Determine the [X, Y] coordinate at the center of the cell enclosing the given text.  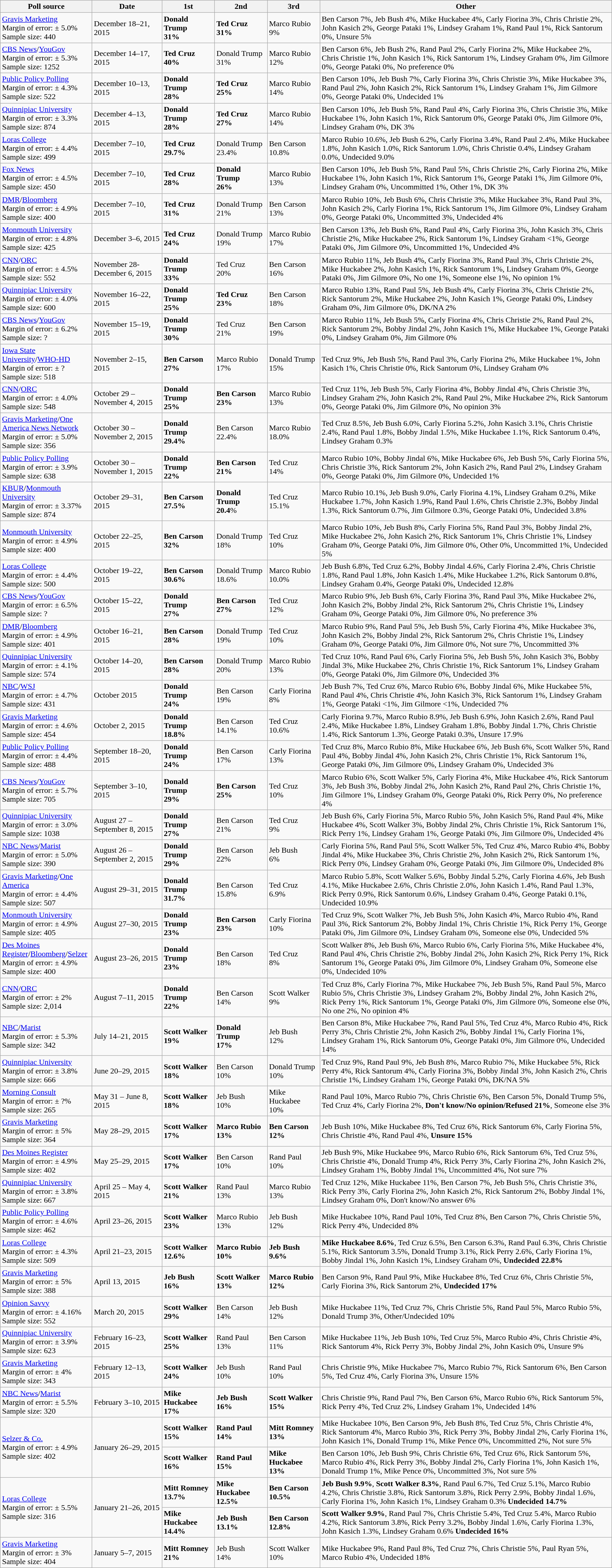
Carly Fiorina10% [294, 924]
October 19–22, 2015 [127, 575]
Ted Cruz8% [294, 958]
Ted Cruz6.9% [294, 890]
NBC News/MaristMargin of error: ± 5.5% Sample size: 320 [46, 1402]
June 20–29, 2015 [127, 1071]
August 7–11, 2015 [127, 998]
Des Moines RegisterMargin of error: ± 4.9% Sample size: 402 [46, 1161]
Ted Cruz27% [241, 118]
Poll source [46, 7]
Ben Carson 9%, Rand Paul 9%, Mike Huckabee 8%, Ted Cruz 6%, Chris Christie 5%, Carly Fiorina 3%, Rick Santorum 2%, Undecided 17% [466, 1281]
Scott Walker13% [241, 1281]
Ted Cruz20% [241, 269]
Donald Trump10% [294, 1071]
February 3–10, 2015 [127, 1402]
Quinnipiac UniversityMargin of error: ± 3.8% Sample size: 666 [46, 1071]
Gravis Marketing/One AmericaMargin of error: ± 4.4% Sample size: 507 [46, 890]
Donald Trump18% [241, 540]
August 29–31, 2015 [127, 890]
October 29 – November 4, 2015 [127, 398]
Mike Huckabee 11%, Ted Cruz 7%, Chris Christie 5%, Rand Paul 5%, Marco Rubio 5%, Donald Trump 3%, Other/Undecided 10% [466, 1312]
March 20, 2015 [127, 1312]
Quinnipiac UniversityMargin of error: ± 3.3% Sample size: 874 [46, 118]
Mitt Romney13.7% [188, 1492]
Loras CollegeMargin of error: ± 5.5% Sample size: 316 [46, 1507]
October 30 – November 1, 2015 [127, 467]
Gravis MarketingMargin of error: ± 5% Sample size: 388 [46, 1281]
Donald Trump26% [241, 178]
CNN/ORCMargin of error: ± 4.0% Sample size: 548 [46, 398]
CBS News/YouGovMargin of error: ± 6.5% Sample size: ? [46, 605]
Scott Walker9% [294, 998]
KBUR/Monmouth UniversityMargin of error: ± 3.37% Sample size: 874 [46, 502]
Marco Rubio18.0% [294, 432]
Ben Carson12% [294, 1131]
Donald Trump33% [188, 269]
Scott Walker21% [188, 1191]
Ben Carson27.5% [188, 502]
April 23–26, 2015 [127, 1221]
1st [188, 7]
CBS News/YouGovMargin of error: ± 5.3% Sample size: 1252 [46, 58]
Jeb Bush14% [241, 1553]
November 15–19, 2015 [127, 329]
Ben Carson15.8% [241, 890]
April 21–23, 2015 [127, 1251]
DMR/BloombergMargin of error: ± 4.9% Sample size: 400 [46, 208]
Chris Christie 9%, Mike Huckabee 7%, Marco Rubio 7%, Rick Santorum 6%, Ben Carson 5%, Ted Cruz 4%, Carly Fiorina 3%, Unsure 15% [466, 1372]
Opinion SavvyMargin of error: ± 4.16% Sample size: 552 [46, 1312]
Public Policy PollingMargin of error: ± 3.9% Sample size: 638 [46, 467]
Loras CollegeMargin of error: ± 4.4% Sample size: 499 [46, 148]
Fox NewsMargin of error: ± 4.5% Sample size: 450 [46, 178]
Scott Walker19% [188, 1036]
Donald Trump29.4% [188, 432]
December 14–17, 2015 [127, 58]
Scott Walker23% [188, 1221]
Donald Trump18.6% [241, 575]
Marco Rubio9% [294, 28]
Loras CollegeMargin of error: ± 4.4% Sample size: 500 [46, 575]
Monmouth UniversityMargin of error: ± 4.8% Sample size: 425 [46, 238]
Ted Cruz24% [188, 238]
Scott Walker24% [188, 1372]
August 26 – September 2, 2015 [127, 855]
Donald Trump20.4% [241, 502]
Donald Trump21% [241, 208]
Scott Walker16% [188, 1462]
Donald Trump20% [241, 665]
Loras CollegeMargin of error: ± 4.3% Sample size: 509 [46, 1251]
Scott Walker12.6% [188, 1251]
Donald Trump23.4% [241, 148]
May 28–29, 2015 [127, 1131]
Selzer & Co.Margin of error: ± 4.9% Sample size: 402 [46, 1447]
August 23–26, 2015 [127, 958]
Jeb Bush6% [294, 855]
Ben Carson32% [188, 540]
Ted Cruz 9%, Jeb Bush 5%, Rand Paul 3%, Carly Fiorina 2%, Mike Huckabee 1%, John Kasich 1%, Chris Christie 0%, Rick Santorum 0%, Lindsey Graham 0% [466, 364]
Rand Paul15% [241, 1462]
July 14–21, 2015 [127, 1036]
November 16–22, 2015 [127, 299]
Ted Cruz25% [241, 88]
Rand Paul14% [241, 1432]
January 26–29, 2015 [127, 1447]
December 3–6, 2015 [127, 238]
Public Policy PollingMargin of error: ± 4.4% Sample size: 488 [46, 756]
October 2, 2015 [127, 725]
NBC News/MaristMargin of error: ± 5.0% Sample size: 390 [46, 855]
November 2–15, 2015 [127, 364]
Quinnipiac UniversityMargin of error: ± 4.1% Sample size: 574 [46, 665]
October 15–22, 2015 [127, 605]
February 16–23, 2015 [127, 1342]
Des Moines Register/Bloomberg/SelzerMargin of error: ± 4.9% Sample size: 400 [46, 958]
Ted Cruz29.7% [188, 148]
Mitt Romney21% [188, 1553]
Donald Trump15% [294, 364]
Ben Carson13% [294, 208]
NBC/MaristMargin of error: ± 5.3% Sample size: 342 [46, 1036]
Ben Carson12.8% [294, 1523]
CBS News/YouGovMargin of error: ± 6.2% Sample size: ? [46, 329]
Scott Walker25% [188, 1342]
Ben Carson10.8% [294, 148]
Gravis MarketingMargin of error: ± 4.6% Sample size: 454 [46, 725]
CBS News/YouGovMargin of error: ± 5.7% Sample size: 705 [46, 790]
NBC/WSJMargin of error: ± 4.7% Sample size: 431 [46, 695]
Marco Rubio10.0% [294, 575]
Ted Cruz12% [294, 605]
Ben Carson30.6% [188, 575]
Quinnipiac UniversityMargin of error: ± 3.8% Sample size: 667 [46, 1191]
Quinnipiac UniversityMargin of error: ± 3.0% Sample size: 1038 [46, 825]
Ted Cruz28% [188, 178]
Quinnipiac UniversityMargin of error: ± 3.9% Sample size: 623 [46, 1342]
Public Policy PollingMargin of error: ± 4.3% Sample size: 522 [46, 88]
Ted Cruz23% [241, 299]
October 29–31, 2015 [127, 502]
Chris Christie 9%, Rand Paul 7%, Ben Carson 6%, Marco Rubio 6%, Rick Santorum 5%, Rick Perry 4%, Ted Cruz 2%, Lindsey Graham 1%, Undecided 14% [466, 1402]
Gravis MarketingMargin of error: ± 4% Sample size: 343 [46, 1372]
April 25 – May 4, 2015 [127, 1191]
Ted Cruz9% [294, 825]
Ben Carson22.4% [241, 432]
Ben Carson10.5% [294, 1492]
Marco Rubio10% [241, 1251]
January 5–7, 2015 [127, 1553]
August 27 – September 8, 2015 [127, 825]
Scott Walker29% [188, 1312]
Monmouth UniversityMargin of error: ± 4.9% Sample size: 405 [46, 924]
CNN/ORCMargin of error: ± 4.5% Sample size: 552 [46, 269]
Gravis Marketing/One America News NetworkMargin of error: ± 5.0% Sample size: 356 [46, 432]
2nd [241, 7]
DMR/BloombergMargin of error: ± 4.9% Sample size: 401 [46, 635]
Mike Huckabee12.5% [241, 1492]
January 21–26, 2015 [127, 1507]
Iowa State University/WHO-HDMargin of error: ± ? Sample size: 518 [46, 364]
September 3–10, 2015 [127, 790]
Gravis MarketingMargin of error: ± 5.0% Sample size: 440 [46, 28]
February 12–13, 2015 [127, 1372]
Ben Carson17% [241, 756]
Ben Carson11% [294, 1342]
Mike Huckabee 10%, Rand Paul 10%, Ted Cruz 8%, Ben Carson 7%, Chris Christie 5%, Rick Perry 4%, Undecided 8% [466, 1221]
Quinnipiac UniversityMargin of error: ± 4.0% Sample size: 600 [46, 299]
3rd [294, 7]
Ben Carson22% [241, 855]
Scott Walker10% [294, 1553]
December 4–13, 2015 [127, 118]
Mike Huckabee 9%, Rand Paul 8%, Ted Cruz 7%, Chris Christie 5%, Paul Ryan 5%, Marco Rubio 4%, Undecided 18% [466, 1553]
Ben Carson16% [294, 269]
Mike Huckabee13% [294, 1462]
October 30 – November 2, 2015 [127, 432]
May 25–29, 2015 [127, 1161]
Donald Trump31.7% [188, 890]
October 14–20, 2015 [127, 665]
Mike Huckabee17% [188, 1402]
Gravis MarketingMargin of error: ± 5% Sample size: 364 [46, 1131]
Public Policy PollingMargin of error: ± 4.6% Sample size: 462 [46, 1221]
October 2015 [127, 695]
Monmouth UniversityMargin of error: ± 4.9% Sample size: 400 [46, 540]
Morning ConsultMargin of error: ± ?% Sample size: 265 [46, 1101]
September 18–20, 2015 [127, 756]
Ted Cruz10.6% [294, 725]
Donald Trump17% [241, 1036]
Donald Trump30% [188, 329]
Carly Fiorina8% [294, 695]
Gravis MarketingMargin of error: ± 3% Sample size: 404 [46, 1553]
Ted Cruz 15.1% [294, 502]
Ben Carson25% [241, 790]
Ted Cruz40% [188, 58]
Ben Carson14.1% [241, 725]
October 16–21, 2015 [127, 635]
Other [466, 7]
April 13, 2015 [127, 1281]
Date [127, 7]
Mike Huckabee14.4% [188, 1523]
Donald Trump18.8% [188, 725]
Mike Huckabee10% [294, 1101]
December 18–21, 2015 [127, 28]
Ted Cruz14% [294, 467]
Jeb Bush9.6% [294, 1251]
Jeb Bush13.1% [241, 1523]
December 10–13, 2015 [127, 88]
November 28-December 6, 2015 [127, 269]
Ted Cruz21% [241, 329]
CNN/ORCMargin of error: ± 2% Sample size: 2,014 [46, 998]
Jeb Bush 10%, Mike Huckabee 8%, Ted Cruz 6%, Rick Santorum 6%, Carly Fiorina 5%, Chris Christie 4%, Rand Paul 4%, Unsure 15% [466, 1131]
May 31 – June 8, 2015 [127, 1101]
October 22–25, 2015 [127, 540]
Carly Fiorina13% [294, 756]
August 27–30, 2015 [127, 924]
Mitt Romney13% [294, 1432]
